Extract the (X, Y) coordinate from the center of the cell holding the provided text.  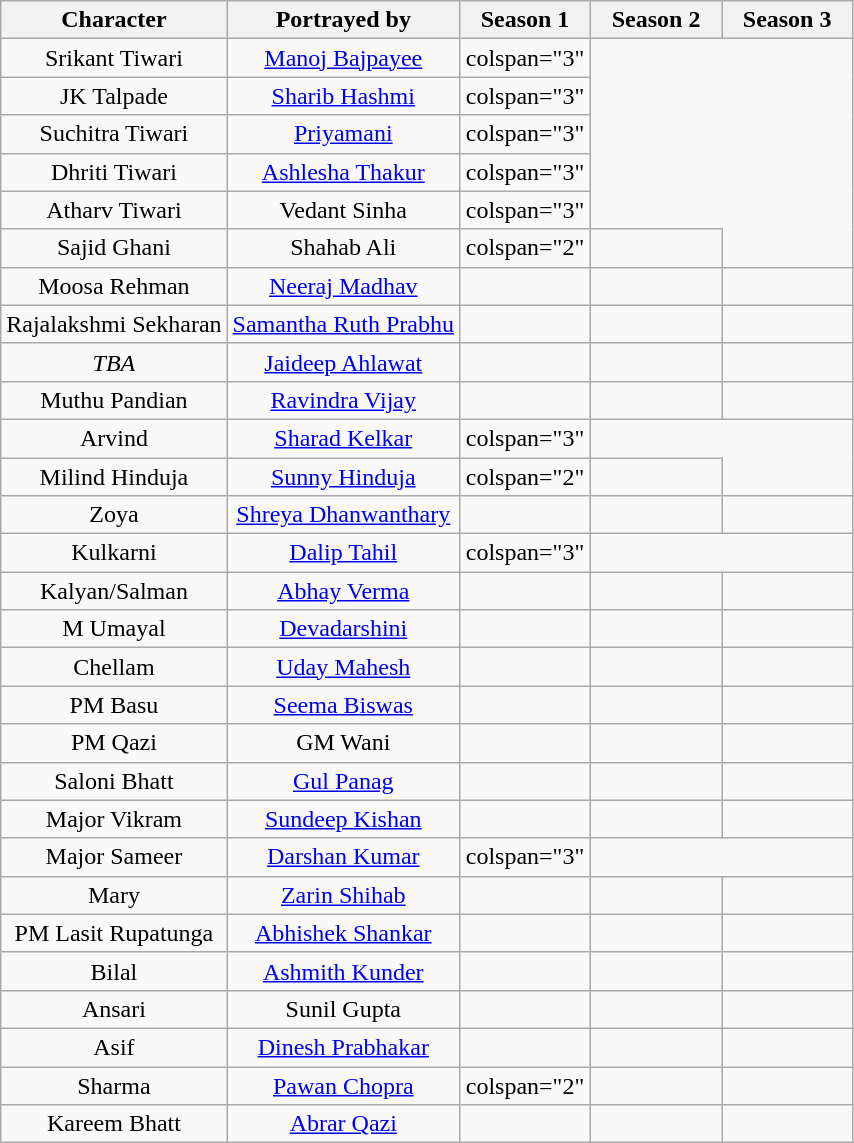
Pawan Chopra (343, 1085)
Major Vikram (114, 819)
Sunny Hinduja (343, 477)
Sharma (114, 1085)
Zoya (114, 515)
Manoj Bajpayee (343, 58)
Neeraj Madhav (343, 286)
Shahab Ali (343, 248)
Dinesh Prabhakar (343, 1047)
Season 3 (788, 20)
Ansari (114, 1009)
Dalip Tahil (343, 553)
Ashlesha Thakur (343, 172)
Moosa Rehman (114, 286)
Dhriti Tiwari (114, 172)
Seema Biswas (343, 705)
M Umayal (114, 629)
Darshan Kumar (343, 857)
Abhay Verma (343, 591)
Samantha Ruth Prabhu (343, 324)
PM Lasit Rupatunga (114, 933)
Portrayed by (343, 20)
Gul Panag (343, 781)
Chellam (114, 667)
Kalyan/Salman (114, 591)
Abrar Qazi (343, 1124)
Milind Hinduja (114, 477)
Sajid Ghani (114, 248)
Kulkarni (114, 553)
Jaideep Ahlawat (343, 362)
Major Sameer (114, 857)
Season 2 (656, 20)
PM Qazi (114, 743)
Srikant Tiwari (114, 58)
Sharad Kelkar (343, 438)
Saloni Bhatt (114, 781)
Character (114, 20)
Uday Mahesh (343, 667)
Zarin Shihab (343, 895)
GM Wani (343, 743)
Ashmith Kunder (343, 971)
Arvind (114, 438)
Rajalakshmi Sekharan (114, 324)
Atharv Tiwari (114, 210)
Priyamani (343, 134)
Muthu Pandian (114, 400)
Sundeep Kishan (343, 819)
JK Talpade (114, 96)
Sharib Hashmi (343, 96)
Season 1 (524, 20)
Ravindra Vijay (343, 400)
Bilal (114, 971)
Mary (114, 895)
TBA (114, 362)
Suchitra Tiwari (114, 134)
Shreya Dhanwanthary (343, 515)
Kareem Bhatt (114, 1124)
Asif (114, 1047)
Vedant Sinha (343, 210)
Sunil Gupta (343, 1009)
Abhishek Shankar (343, 933)
PM Basu (114, 705)
Devadarshini (343, 629)
